Return the (x, y) coordinate for the center point of the cell that contains the specified text.  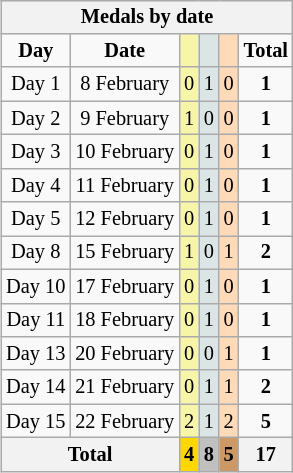
Day 8 (36, 253)
8 February (124, 84)
18 February (124, 320)
Day 5 (36, 219)
12 February (124, 219)
Day 1 (36, 84)
11 February (124, 185)
Day (36, 51)
Day 11 (36, 320)
Medals by date (147, 17)
8 (209, 455)
17 February (124, 286)
9 February (124, 118)
Date (124, 51)
4 (189, 455)
21 February (124, 387)
22 February (124, 421)
15 February (124, 253)
Day 10 (36, 286)
17 (266, 455)
Day 2 (36, 118)
Day 15 (36, 421)
Day 13 (36, 354)
Day 14 (36, 387)
20 February (124, 354)
Day 4 (36, 185)
10 February (124, 152)
Day 3 (36, 152)
